Identify which cell holds the provided text, then report its [X, Y] central coordinate. 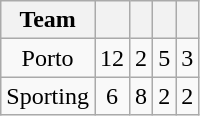
Sporting [48, 96]
Porto [48, 58]
12 [112, 58]
5 [164, 58]
8 [142, 96]
Team [48, 20]
3 [188, 58]
6 [112, 96]
